Find where the given text appears and provide that cell's center as (x, y) coordinate. 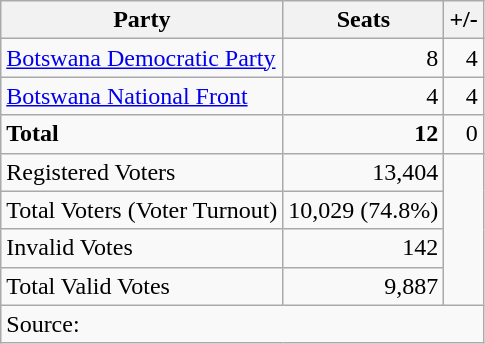
Botswana Democratic Party (142, 58)
0 (464, 134)
Party (142, 20)
Total (142, 134)
12 (364, 134)
142 (364, 248)
+/- (464, 20)
Source: (242, 324)
10,029 (74.8%) (364, 210)
Total Valid Votes (142, 286)
8 (364, 58)
Invalid Votes (142, 248)
Total Voters (Voter Turnout) (142, 210)
9,887 (364, 286)
Botswana National Front (142, 96)
13,404 (364, 172)
Registered Voters (142, 172)
Seats (364, 20)
